Extract the (X, Y) coordinate from the center of the cell holding the provided text.  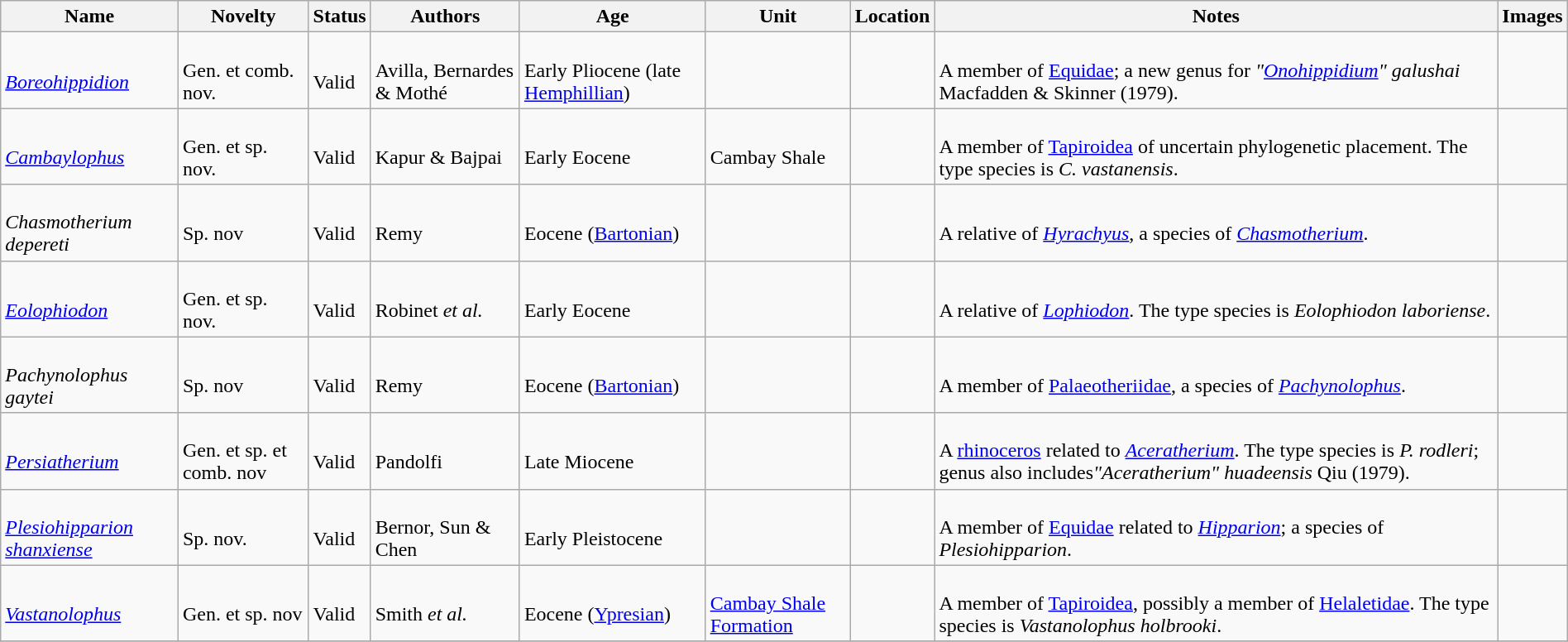
Chasmotherium depereti (89, 223)
A relative of Lophiodon. The type species is Eolophiodon laboriense. (1216, 299)
Persiatherium (89, 451)
Avilla, Bernardes & Mothé (445, 70)
Eocene (Ypresian) (612, 603)
Cambay Shale Formation (777, 603)
Sp. nov. (243, 527)
Vastanolophus (89, 603)
A member of Tapiroidea of uncertain phylogenetic placement. The type species is C. vastanensis. (1216, 146)
A member of Tapiroidea, possibly a member of Helaletidae. The type species is Vastanolophus holbrooki. (1216, 603)
Gen. et sp. et comb. nov (243, 451)
Novelty (243, 17)
Gen. et comb. nov. (243, 70)
Cambay Shale (777, 146)
Status (339, 17)
Notes (1216, 17)
Boreohippidion (89, 70)
Gen. et sp. nov (243, 603)
Images (1532, 17)
Robinet et al. (445, 299)
Kapur & Bajpai (445, 146)
A member of Palaeotheriidae, a species of Pachynolophus. (1216, 375)
A rhinoceros related to Aceratherium. The type species is P. rodleri; genus also includes"Aceratherium" huadeensis Qiu (1979). (1216, 451)
Eolophiodon (89, 299)
Pandolfi (445, 451)
Early Pleistocene (612, 527)
A member of Equidae related to Hipparion; a species of Plesiohipparion. (1216, 527)
Unit (777, 17)
Age (612, 17)
Smith et al. (445, 603)
Pachynolophus gaytei (89, 375)
Name (89, 17)
Cambaylophus (89, 146)
Authors (445, 17)
A member of Equidae; a new genus for "Onohippidium" galushai Macfadden & Skinner (1979). (1216, 70)
Late Miocene (612, 451)
Location (892, 17)
Bernor, Sun & Chen (445, 527)
Plesiohipparion shanxiense (89, 527)
Early Pliocene (late Hemphillian) (612, 70)
A relative of Hyrachyus, a species of Chasmotherium. (1216, 223)
